Output the (X, Y) coordinate of the center of the cell containing the given text.  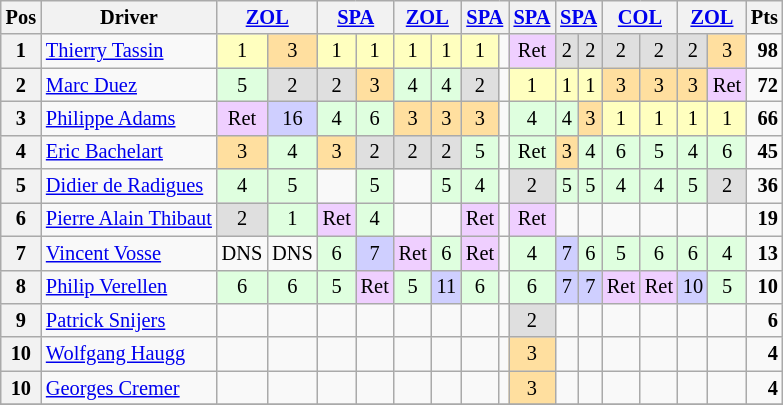
Marc Duez (129, 85)
Pos (21, 17)
Driver (129, 17)
Pts (764, 17)
13 (764, 253)
36 (764, 186)
72 (764, 85)
Patrick Snijers (129, 320)
98 (764, 51)
Pierre Alain Thibaut (129, 219)
8 (21, 287)
Georges Cremer (129, 388)
19 (764, 219)
Thierry Tassin (129, 51)
Vincent Vosse (129, 253)
66 (764, 118)
COL (640, 17)
Philippe Adams (129, 118)
Eric Bachelart (129, 152)
Wolfgang Haugg (129, 354)
Didier de Radigues (129, 186)
9 (21, 320)
Philip Verellen (129, 287)
45 (764, 152)
16 (292, 118)
11 (446, 287)
